Pinpoint the cell where the given text exists, returning its (x, y) midpoint coordinate. 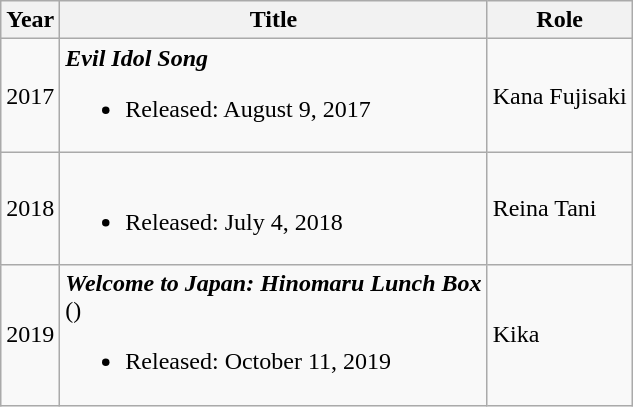
Year (30, 20)
Reina Tani (560, 208)
Welcome to Japan: Hinomaru Lunch Box()Released: October 11, 2019 (274, 335)
2017 (30, 96)
Released: July 4, 2018 (274, 208)
2018 (30, 208)
Kika (560, 335)
Role (560, 20)
Title (274, 20)
2019 (30, 335)
Kana Fujisaki (560, 96)
Evil Idol SongReleased: August 9, 2017 (274, 96)
